Pinpoint the cell where the given text exists, returning its (X, Y) midpoint coordinate. 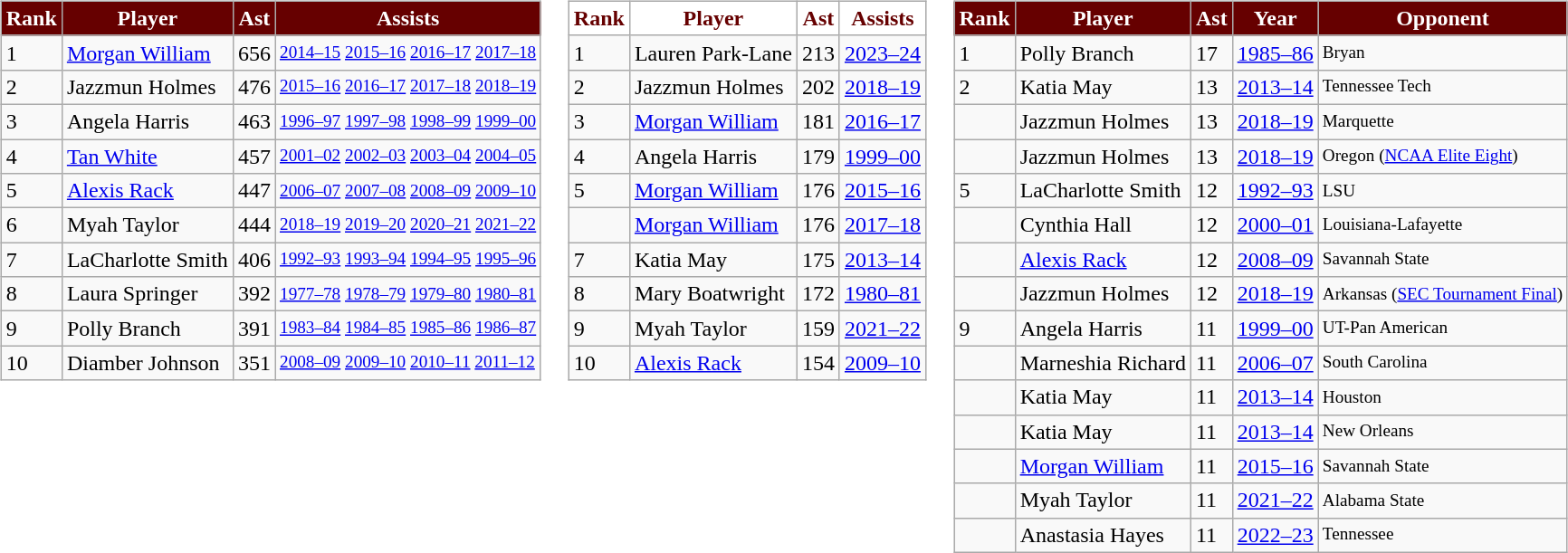
391 (253, 329)
6 (31, 225)
Bryan (1443, 52)
202 (818, 87)
1992–93 1993–94 1994–95 1995–96 (407, 260)
1996–97 1997–98 1998–99 1999–00 (407, 121)
Opponent (1443, 18)
2008–09 2009–10 2010–11 2011–12 (407, 363)
1992–93 (1275, 191)
181 (818, 121)
476 (253, 87)
South Carolina (1443, 363)
Oregon (NCAA Elite Eight) (1443, 157)
Mary Boatwright (713, 294)
1977–78 1978–79 1979–80 1980–81 (407, 294)
447 (253, 191)
1983–84 1984–85 1985–86 1986–87 (407, 329)
172 (818, 294)
Marquette (1443, 121)
Anastasia Hayes (1103, 535)
457 (253, 157)
656 (253, 52)
Louisiana-Lafayette (1443, 225)
351 (253, 363)
2006–07 2007–08 2008–09 2009–10 (407, 191)
Tennessee (1443, 535)
463 (253, 121)
Marneshia Richard (1103, 363)
159 (818, 329)
2023–24 (882, 52)
2009–10 (882, 363)
UT-Pan American (1443, 329)
17 (1211, 52)
New Orleans (1443, 432)
Tan White (147, 157)
406 (253, 260)
Arkansas (SEC Tournament Final) (1443, 294)
392 (253, 294)
2017–18 (882, 225)
Alabama State (1443, 501)
Cynthia Hall (1103, 225)
2014–15 2015–16 2016–17 2017–18 (407, 52)
213 (818, 52)
Year (1275, 18)
2015–16 2016–17 2017–18 2018–19 (407, 87)
1980–81 (882, 294)
Lauren Park-Lane (713, 52)
175 (818, 260)
2022–23 (1275, 535)
LSU (1443, 191)
179 (818, 157)
2000–01 (1275, 225)
Diamber Johnson (147, 363)
444 (253, 225)
2018–19 2019–20 2020–21 2021–22 (407, 225)
Tennessee Tech (1443, 87)
Laura Springer (147, 294)
Houston (1443, 397)
154 (818, 363)
2006–07 (1275, 363)
1985–86 (1275, 52)
2001–02 2002–03 2003–04 2004–05 (407, 157)
2016–17 (882, 121)
2008–09 (1275, 260)
